Return [X, Y] of the center of cell containing provided text 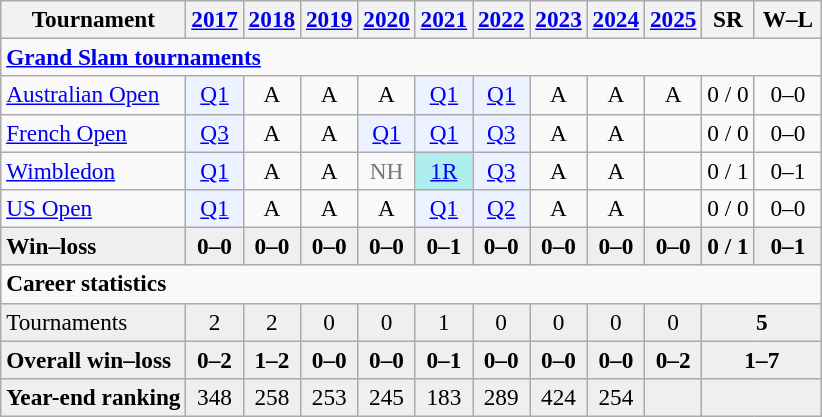
W–L [788, 19]
2022 [502, 19]
2017 [214, 19]
1–7 [762, 359]
SR [728, 19]
2020 [386, 19]
Australian Open [94, 95]
Tournament [94, 19]
424 [558, 397]
Grand Slam tournaments [412, 57]
1R [444, 170]
2024 [616, 19]
254 [616, 397]
1 [444, 322]
253 [330, 397]
289 [502, 397]
183 [444, 397]
258 [272, 397]
US Open [94, 208]
245 [386, 397]
1–2 [272, 359]
Career statistics [412, 284]
Overall win–loss [94, 359]
Year-end ranking [94, 397]
Wimbledon [94, 170]
348 [214, 397]
Q2 [502, 208]
2018 [272, 19]
Tournaments [94, 322]
2021 [444, 19]
Win–loss [94, 246]
NH [386, 170]
2019 [330, 19]
2025 [674, 19]
French Open [94, 133]
5 [762, 322]
2023 [558, 19]
